Pinpoint the cell where the given text exists, returning its [x, y] midpoint coordinate. 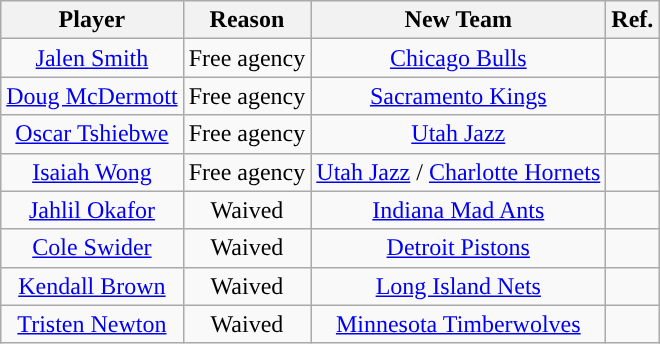
Minnesota Timberwolves [458, 324]
Long Island Nets [458, 286]
Ref. [632, 20]
Oscar Tshiebwe [92, 134]
Jalen Smith [92, 58]
Player [92, 20]
Cole Swider [92, 248]
Kendall Brown [92, 286]
Tristen Newton [92, 324]
Chicago Bulls [458, 58]
New Team [458, 20]
Indiana Mad Ants [458, 210]
Utah Jazz / Charlotte Hornets [458, 172]
Reason [247, 20]
Jahlil Okafor [92, 210]
Sacramento Kings [458, 96]
Doug McDermott [92, 96]
Utah Jazz [458, 134]
Isaiah Wong [92, 172]
Detroit Pistons [458, 248]
